Determine the [X, Y] coordinate at the center of the cell enclosing the given text.  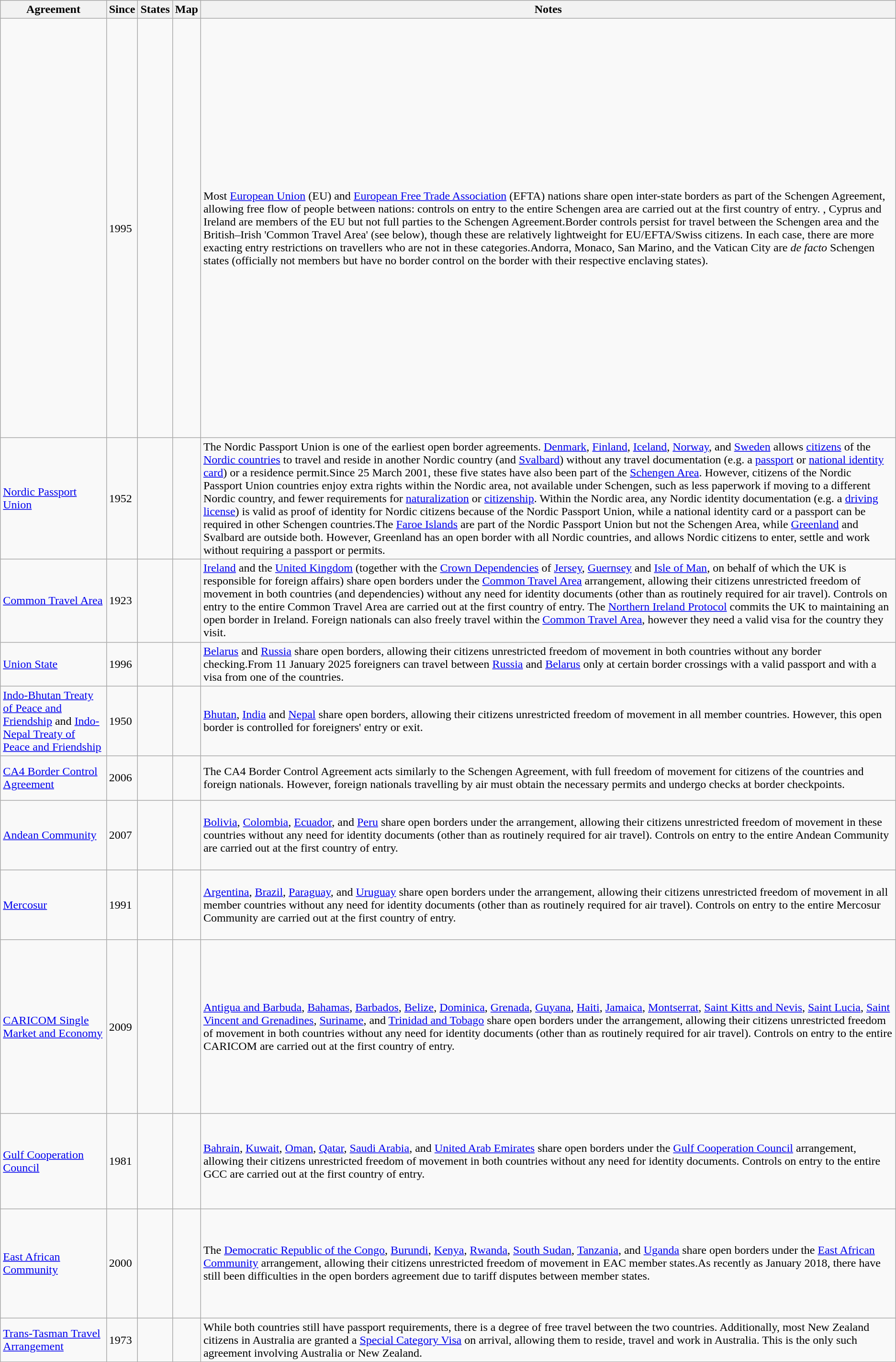
1923 [122, 600]
Notes [548, 10]
Indo-Bhutan Treaty of Peace and Friendship and Indo-Nepal Treaty of Peace and Friendship [54, 721]
2006 [122, 778]
Andean Community [54, 835]
CARICOM Single Market and Economy [54, 1026]
Union State [54, 664]
Since [122, 10]
States [155, 10]
2000 [122, 1263]
1981 [122, 1161]
1973 [122, 1339]
1991 [122, 905]
Gulf Cooperation Council [54, 1161]
Common Travel Area [54, 600]
Nordic Passport Union [54, 498]
CA4 Border Control Agreement [54, 778]
1952 [122, 498]
1996 [122, 664]
Agreement [54, 10]
East African Community [54, 1263]
1950 [122, 721]
Mercosur [54, 905]
1995 [122, 228]
Trans-Tasman Travel Arrangement [54, 1339]
Map [187, 10]
2009 [122, 1026]
2007 [122, 835]
